Output the (X, Y) coordinate of the center of the cell containing the given text.  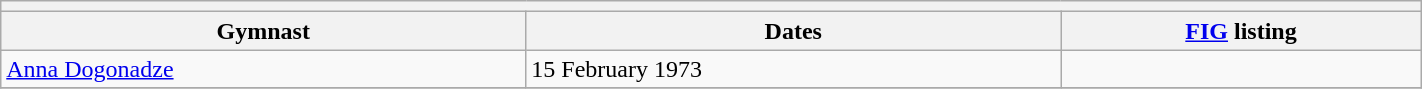
FIG listing (1242, 31)
15 February 1973 (794, 69)
Dates (794, 31)
Anna Dogonadze (264, 69)
Gymnast (264, 31)
